Search for the cell housing the specified text and yield its (x, y) center coordinate. 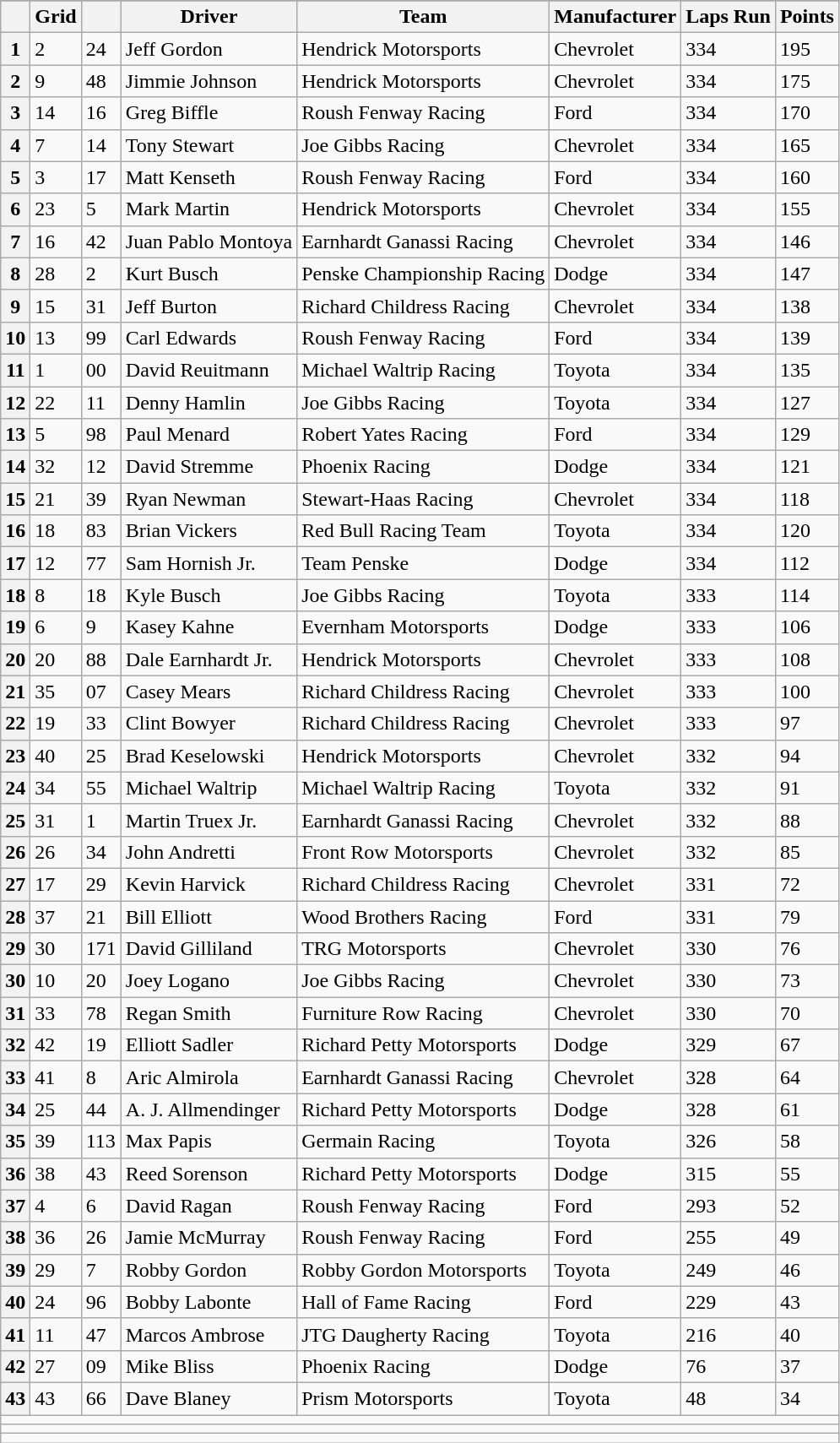
David Stremme (209, 467)
David Ragan (209, 1206)
91 (807, 788)
61 (807, 1109)
Points (807, 17)
Manufacturer (615, 17)
98 (101, 435)
Marcos Ambrose (209, 1334)
Robby Gordon Motorsports (424, 1270)
127 (807, 403)
Dale Earnhardt Jr. (209, 659)
Team (424, 17)
Driver (209, 17)
Max Papis (209, 1142)
Juan Pablo Montoya (209, 241)
Team Penske (424, 563)
52 (807, 1206)
73 (807, 981)
Jimmie Johnson (209, 81)
Hall of Fame Racing (424, 1302)
99 (101, 338)
329 (729, 1045)
96 (101, 1302)
Dave Blaney (209, 1398)
Bobby Labonte (209, 1302)
195 (807, 49)
John Andretti (209, 852)
100 (807, 692)
Joey Logano (209, 981)
Evernham Motorsports (424, 627)
121 (807, 467)
Jeff Burton (209, 306)
249 (729, 1270)
Martin Truex Jr. (209, 820)
TRG Motorsports (424, 949)
Tony Stewart (209, 145)
49 (807, 1238)
175 (807, 81)
Reed Sorenson (209, 1174)
Michael Waltrip (209, 788)
Furniture Row Racing (424, 1013)
Jamie McMurray (209, 1238)
Mark Martin (209, 209)
46 (807, 1270)
Robby Gordon (209, 1270)
Prism Motorsports (424, 1398)
118 (807, 499)
67 (807, 1045)
Stewart-Haas Racing (424, 499)
106 (807, 627)
112 (807, 563)
Ryan Newman (209, 499)
09 (101, 1366)
135 (807, 370)
Sam Hornish Jr. (209, 563)
Grid (56, 17)
160 (807, 177)
00 (101, 370)
Brad Keselowski (209, 756)
64 (807, 1077)
79 (807, 916)
Wood Brothers Racing (424, 916)
Kyle Busch (209, 595)
83 (101, 531)
155 (807, 209)
165 (807, 145)
94 (807, 756)
44 (101, 1109)
Kevin Harvick (209, 884)
58 (807, 1142)
72 (807, 884)
85 (807, 852)
Front Row Motorsports (424, 852)
Elliott Sadler (209, 1045)
Carl Edwards (209, 338)
Aric Almirola (209, 1077)
Denny Hamlin (209, 403)
129 (807, 435)
Laps Run (729, 17)
David Gilliland (209, 949)
Jeff Gordon (209, 49)
David Reuitmann (209, 370)
Paul Menard (209, 435)
147 (807, 274)
229 (729, 1302)
77 (101, 563)
70 (807, 1013)
Penske Championship Racing (424, 274)
Brian Vickers (209, 531)
146 (807, 241)
97 (807, 724)
Kurt Busch (209, 274)
171 (101, 949)
Robert Yates Racing (424, 435)
78 (101, 1013)
216 (729, 1334)
315 (729, 1174)
326 (729, 1142)
293 (729, 1206)
Red Bull Racing Team (424, 531)
138 (807, 306)
A. J. Allmendinger (209, 1109)
170 (807, 113)
Germain Racing (424, 1142)
120 (807, 531)
Regan Smith (209, 1013)
JTG Daugherty Racing (424, 1334)
113 (101, 1142)
Kasey Kahne (209, 627)
66 (101, 1398)
Mike Bliss (209, 1366)
108 (807, 659)
47 (101, 1334)
139 (807, 338)
07 (101, 692)
114 (807, 595)
Matt Kenseth (209, 177)
Clint Bowyer (209, 724)
Casey Mears (209, 692)
255 (729, 1238)
Bill Elliott (209, 916)
Greg Biffle (209, 113)
